Scan for the cell matching the given text and deliver its [X, Y] coordinate at center. 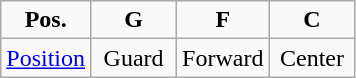
Guard [134, 58]
G [134, 20]
Center [312, 58]
F [223, 20]
Position [46, 58]
C [312, 20]
Pos. [46, 20]
Forward [223, 58]
